Return the (x, y) coordinate for the center point of the cell that contains the specified text.  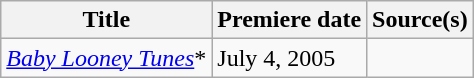
Source(s) (420, 20)
Title (106, 20)
July 4, 2005 (290, 58)
Baby Looney Tunes* (106, 58)
Premiere date (290, 20)
